Provide the [x, y] coordinate of the cell's center where the given text is located.  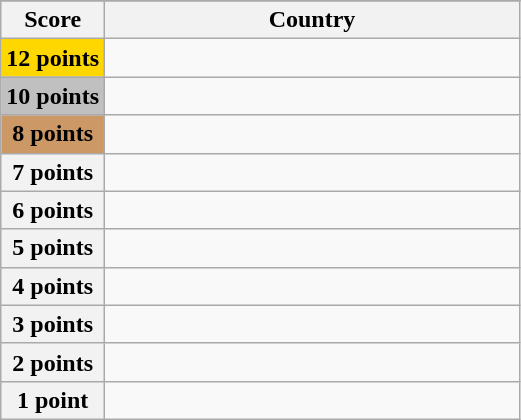
1 point [53, 400]
12 points [53, 58]
6 points [53, 210]
5 points [53, 248]
2 points [53, 362]
Score [53, 20]
4 points [53, 286]
7 points [53, 172]
10 points [53, 96]
3 points [53, 324]
Country [312, 20]
8 points [53, 134]
